For the text-containing cell, return its midpoint in [X, Y] coordinate format. 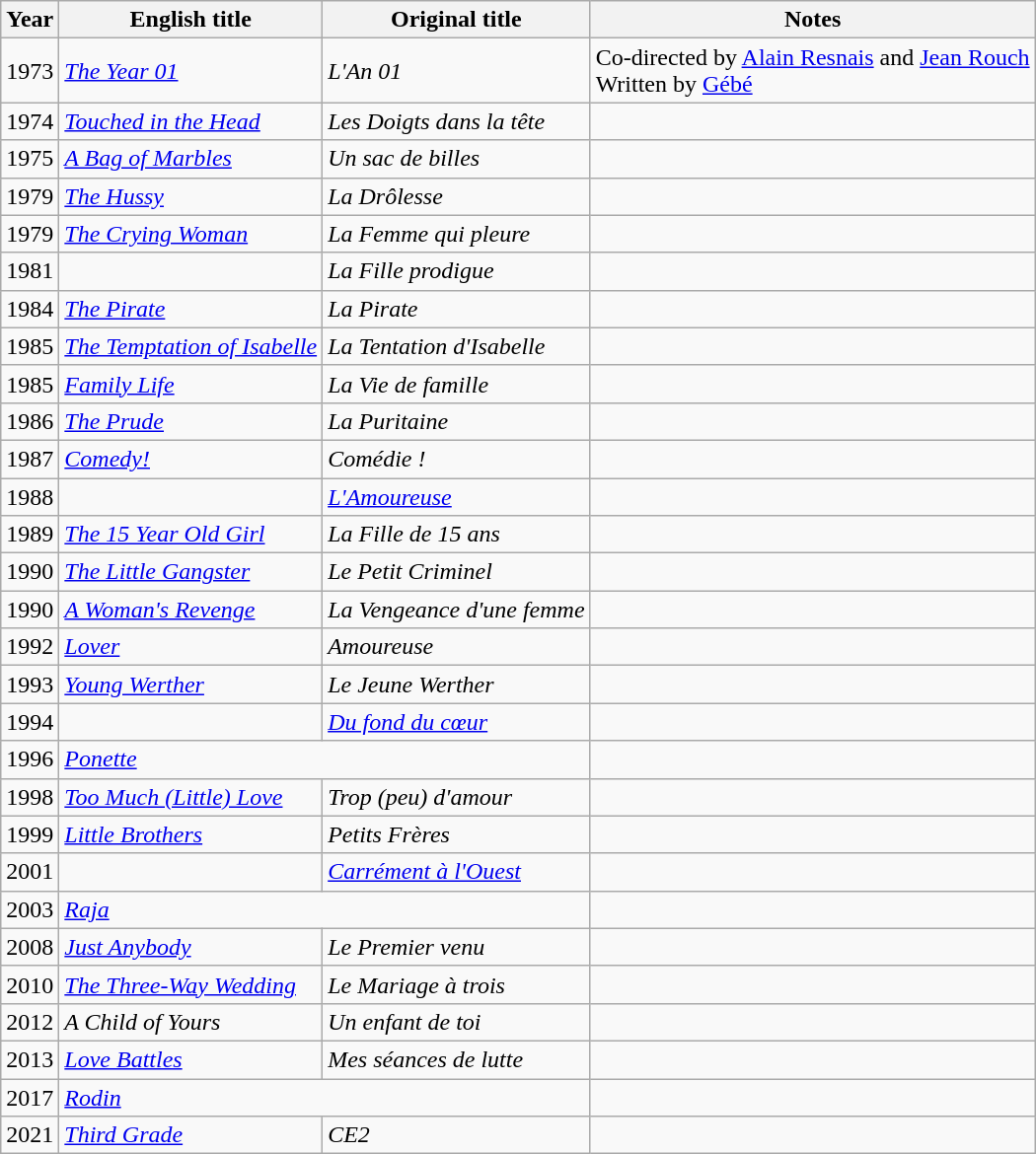
A Bag of Marbles [191, 159]
2008 [30, 947]
1988 [30, 496]
Raja [325, 909]
2021 [30, 1135]
Third Grade [191, 1135]
Comédie ! [456, 459]
Mes séances de lutte [456, 1059]
Notes [813, 20]
Touched in the Head [191, 121]
Le Jeune Werther [456, 685]
The Year 01 [191, 71]
1987 [30, 459]
The 15 Year Old Girl [191, 535]
La Femme qui pleure [456, 234]
Carrément à l'Ouest [456, 872]
The Pirate [191, 309]
2012 [30, 1022]
La Vengeance d'une femme [456, 610]
1989 [30, 535]
L'Amoureuse [456, 496]
2013 [30, 1059]
Love Battles [191, 1059]
L'An 01 [456, 71]
1981 [30, 271]
The Temptation of Isabelle [191, 346]
La Pirate [456, 309]
Les Doigts dans la tête [456, 121]
Little Brothers [191, 834]
Le Mariage à trois [456, 984]
2003 [30, 909]
1998 [30, 797]
La Drôlesse [456, 196]
Trop (peu) d'amour [456, 797]
Family Life [191, 384]
1975 [30, 159]
Le Premier venu [456, 947]
2017 [30, 1098]
Petits Frères [456, 834]
The Little Gangster [191, 572]
La Fille de 15 ans [456, 535]
La Vie de famille [456, 384]
A Child of Yours [191, 1022]
1994 [30, 722]
1996 [30, 759]
Un sac de billes [456, 159]
Year [30, 20]
Too Much (Little) Love [191, 797]
Ponette [325, 759]
Le Petit Criminel [456, 572]
A Woman's Revenge [191, 610]
1986 [30, 421]
2010 [30, 984]
La Tentation d'Isabelle [456, 346]
Rodin [325, 1098]
Lover [191, 647]
English title [191, 20]
The Hussy [191, 196]
The Three-Way Wedding [191, 984]
La Puritaine [456, 421]
Young Werther [191, 685]
Original title [456, 20]
Un enfant de toi [456, 1022]
Du fond du cœur [456, 722]
1999 [30, 834]
1974 [30, 121]
The Prude [191, 421]
Amoureuse [456, 647]
CE2 [456, 1135]
Comedy! [191, 459]
1973 [30, 71]
1992 [30, 647]
La Fille prodigue [456, 271]
Co-directed by Alain Resnais and Jean RouchWritten by Gébé [813, 71]
1993 [30, 685]
The Crying Woman [191, 234]
Just Anybody [191, 947]
1984 [30, 309]
2001 [30, 872]
